Pinpoint the cell where the given text exists, returning its [x, y] midpoint coordinate. 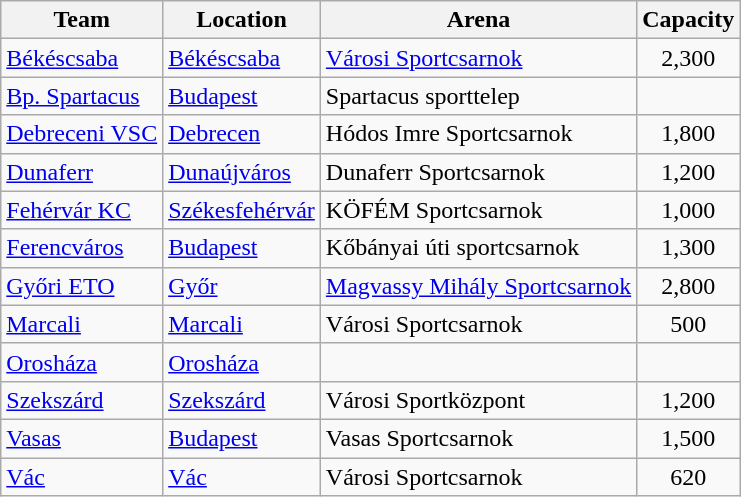
1,800 [688, 134]
KÖFÉM Sportcsarnok [478, 210]
Ferencváros [82, 248]
Location [242, 20]
620 [688, 477]
1,500 [688, 438]
2,300 [688, 58]
Győr [242, 286]
Debrecen [242, 134]
Városi Sportközpont [478, 400]
1,000 [688, 210]
Dunaferr [82, 172]
Dunaújváros [242, 172]
Fehérvár KC [82, 210]
Team [82, 20]
Arena [478, 20]
Capacity [688, 20]
2,800 [688, 286]
Dunaferr Sportcsarnok [478, 172]
Hódos Imre Sportcsarnok [478, 134]
Vasas Sportcsarnok [478, 438]
Magvassy Mihály Sportcsarnok [478, 286]
Debreceni VSC [82, 134]
Bp. Spartacus [82, 96]
Vasas [82, 438]
Spartacus sporttelep [478, 96]
500 [688, 324]
Győri ETO [82, 286]
Kőbányai úti sportcsarnok [478, 248]
Székesfehérvár [242, 210]
1,300 [688, 248]
